Output the (x, y) coordinate of the center of the cell containing the given text.  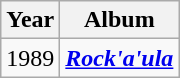
1989 (30, 58)
Album (120, 20)
Rock'a'ula (120, 58)
Year (30, 20)
